Pinpoint the cell where the given text exists, returning its (x, y) midpoint coordinate. 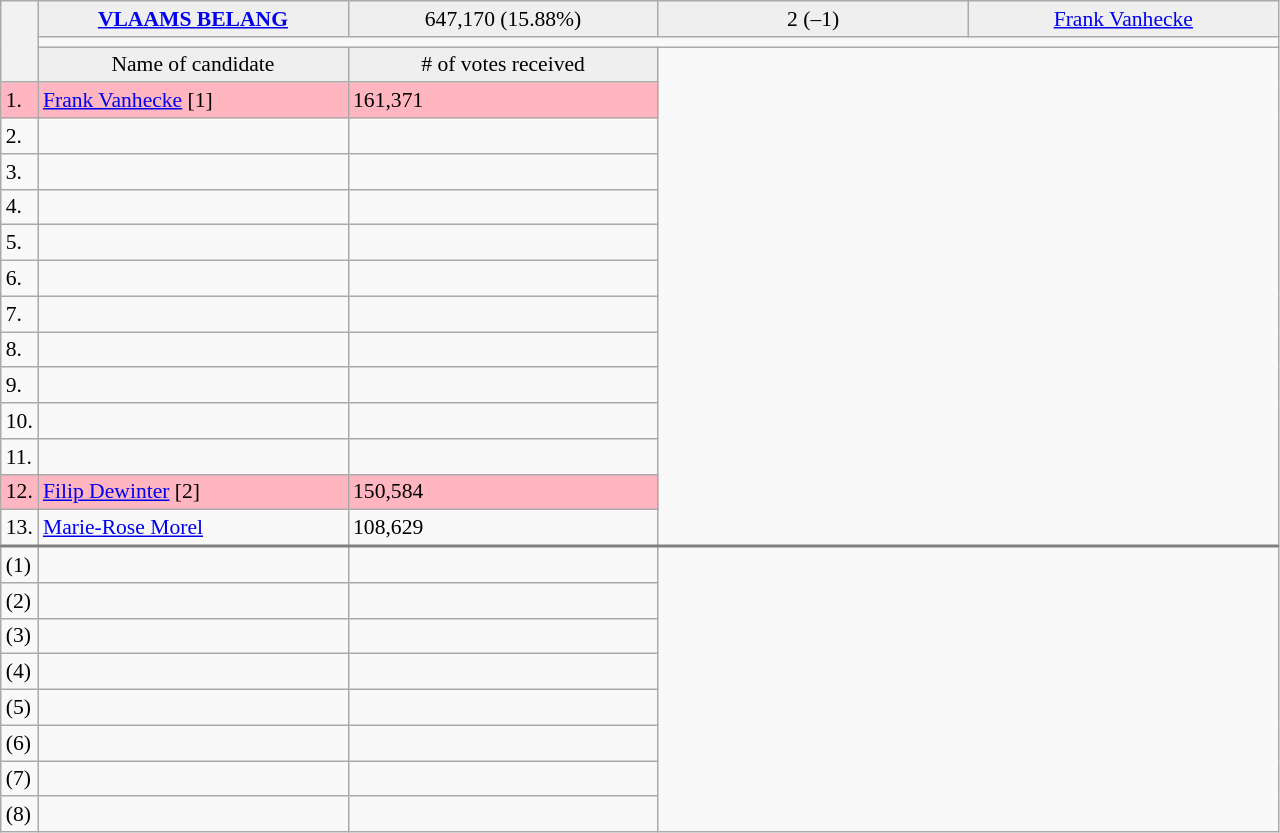
161,371 (503, 101)
(5) (20, 708)
VLAAMS BELANG (193, 19)
(2) (20, 601)
150,584 (503, 492)
10. (20, 421)
Frank Vanhecke [1] (193, 101)
1. (20, 101)
2 (–1) (813, 19)
(8) (20, 815)
8. (20, 350)
13. (20, 528)
3. (20, 172)
7. (20, 314)
9. (20, 386)
12. (20, 492)
Filip Dewinter [2] (193, 492)
(6) (20, 743)
11. (20, 457)
2. (20, 136)
# of votes received (503, 65)
647,170 (15.88%) (503, 19)
6. (20, 279)
Frank Vanhecke (1123, 19)
(7) (20, 779)
(3) (20, 636)
(1) (20, 564)
(4) (20, 672)
Marie-Rose Morel (193, 528)
4. (20, 207)
108,629 (503, 528)
Name of candidate (193, 65)
5. (20, 243)
